Determine the (X, Y) coordinate at the center of the cell enclosing the given text.  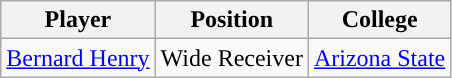
Wide Receiver (232, 58)
Bernard Henry (78, 58)
Player (78, 20)
Arizona State (379, 58)
Position (232, 20)
College (379, 20)
